Extract the (x, y) coordinate from the center of the cell holding the provided text.  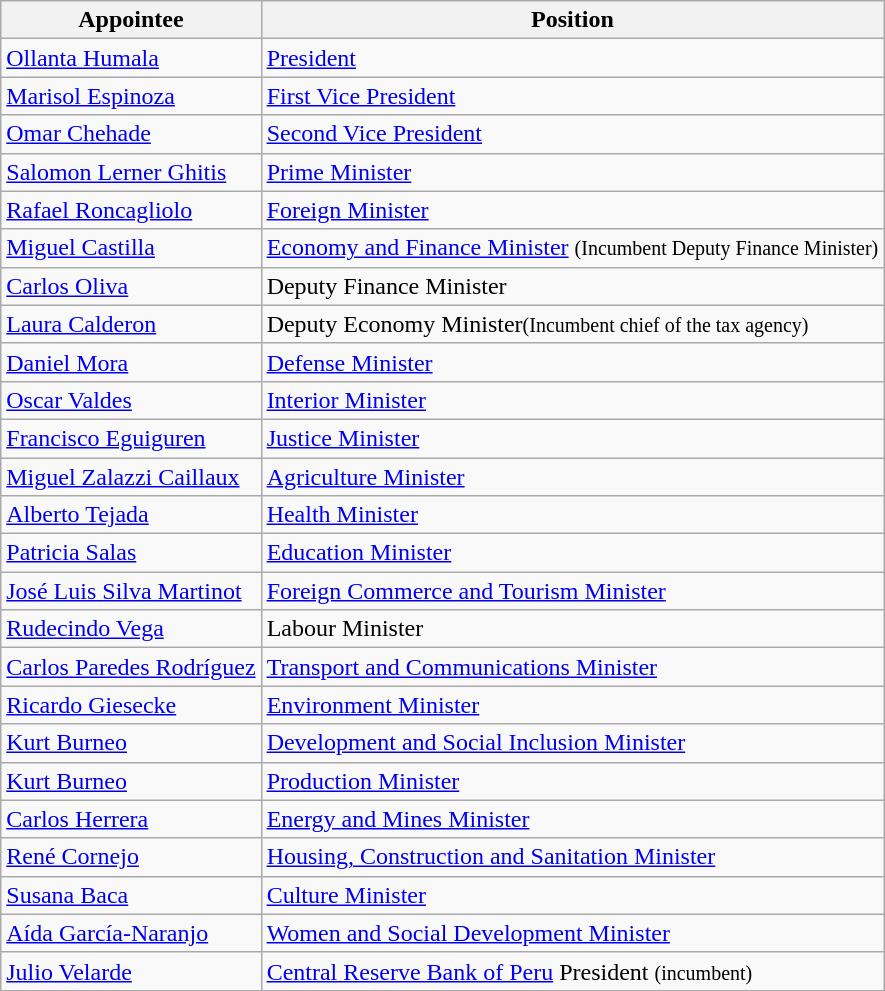
Miguel Zalazzi Caillaux (131, 477)
Energy and Mines Minister (572, 819)
Laura Calderon (131, 324)
Salomon Lerner Ghitis (131, 172)
Deputy Economy Minister(Incumbent chief of the tax agency) (572, 324)
Julio Velarde (131, 971)
Ollanta Humala (131, 58)
Prime Minister (572, 172)
Interior Minister (572, 400)
Alberto Tejada (131, 515)
Second Vice President (572, 134)
First Vice President (572, 96)
Health Minister (572, 515)
René Cornejo (131, 857)
Culture Minister (572, 895)
Rafael Roncagliolo (131, 210)
President (572, 58)
Economy and Finance Minister (Incumbent Deputy Finance Minister) (572, 248)
Carlos Paredes Rodríguez (131, 667)
Foreign Commerce and Tourism Minister (572, 591)
Justice Minister (572, 438)
Defense Minister (572, 362)
Rudecindo Vega (131, 629)
Development and Social Inclusion Minister (572, 743)
José Luis Silva Martinot (131, 591)
Aída García-Naranjo (131, 933)
Deputy Finance Minister (572, 286)
Ricardo Giesecke (131, 705)
Position (572, 20)
Appointee (131, 20)
Environment Minister (572, 705)
Miguel Castilla (131, 248)
Susana Baca (131, 895)
Labour Minister (572, 629)
Carlos Oliva (131, 286)
Agriculture Minister (572, 477)
Transport and Communications Minister (572, 667)
Oscar Valdes (131, 400)
Omar Chehade (131, 134)
Marisol Espinoza (131, 96)
Carlos Herrera (131, 819)
Women and Social Development Minister (572, 933)
Central Reserve Bank of Peru President (incumbent) (572, 971)
Foreign Minister (572, 210)
Francisco Eguiguren (131, 438)
Daniel Mora (131, 362)
Education Minister (572, 553)
Housing, Construction and Sanitation Minister (572, 857)
Production Minister (572, 781)
Patricia Salas (131, 553)
